Identify which cell holds the provided text, then report its [x, y] central coordinate. 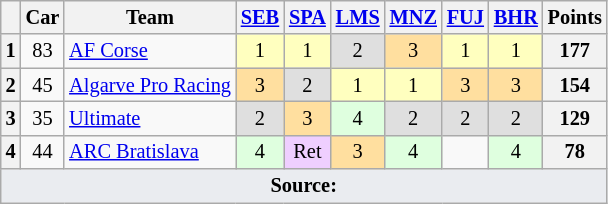
Points [575, 17]
154 [575, 85]
BHR [516, 17]
45 [43, 85]
83 [43, 51]
LMS [358, 17]
AF Corse [150, 51]
Algarve Pro Racing [150, 85]
ARC Bratislava [150, 152]
Car [43, 17]
78 [575, 152]
35 [43, 118]
Source: [304, 186]
SEB [260, 17]
Team [150, 17]
SPA [308, 17]
Ultimate [150, 118]
FUJ [466, 17]
129 [575, 118]
Ret [308, 152]
177 [575, 51]
MNZ [414, 17]
44 [43, 152]
